Scan for the cell matching the given text and deliver its (x, y) coordinate at center. 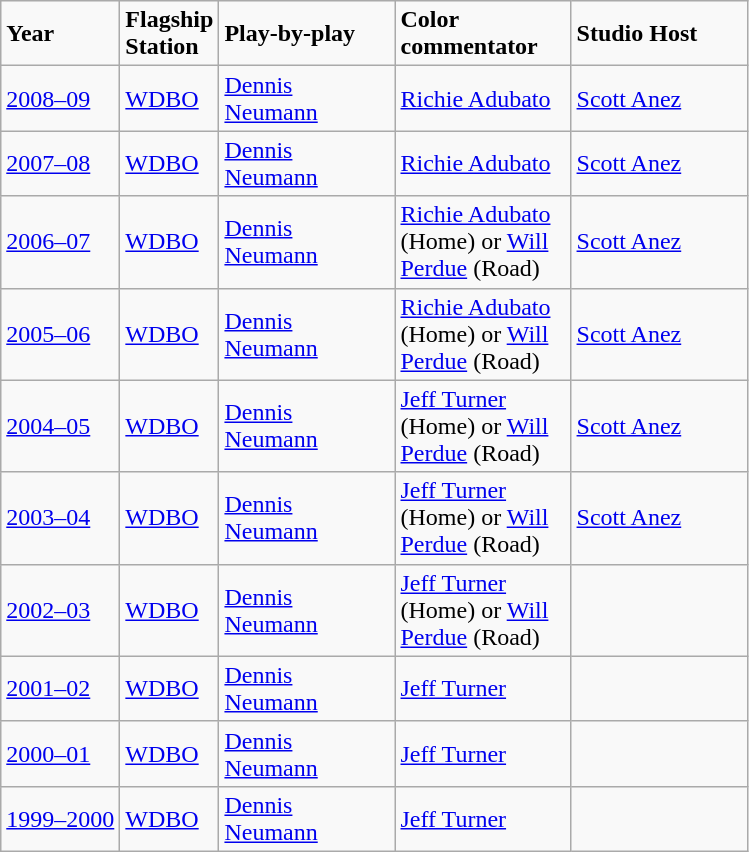
2002–03 (60, 610)
2000–01 (60, 754)
Studio Host (659, 34)
2006–07 (60, 242)
2001–02 (60, 688)
Flagship Station (170, 34)
2003–04 (60, 518)
Color commentator (483, 34)
1999–2000 (60, 818)
Play-by-play (307, 34)
2008–09 (60, 98)
Year (60, 34)
2007–08 (60, 164)
2004–05 (60, 426)
2005–06 (60, 334)
